Extract the (X, Y) coordinate from the center of the cell holding the provided text.  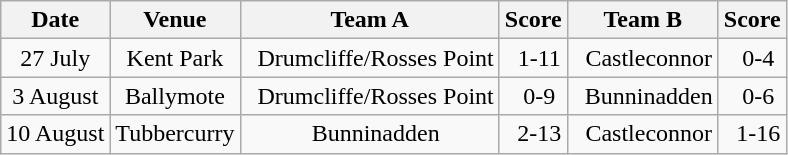
0-4 (752, 58)
Venue (175, 20)
Kent Park (175, 58)
Team A (370, 20)
27 July (56, 58)
3 August (56, 96)
10 August (56, 134)
Team B (642, 20)
2-13 (533, 134)
Date (56, 20)
0-6 (752, 96)
0-9 (533, 96)
1-11 (533, 58)
1-16 (752, 134)
Tubbercurry (175, 134)
Ballymote (175, 96)
